From the cell containing the given text, extract its center point as (X, Y) coordinate. 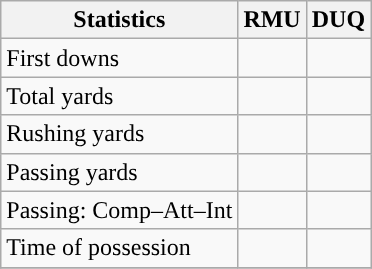
First downs (120, 58)
RMU (272, 20)
Statistics (120, 20)
Passing: Comp–Att–Int (120, 210)
DUQ (338, 20)
Passing yards (120, 172)
Rushing yards (120, 134)
Total yards (120, 96)
Time of possession (120, 248)
